Pinpoint the cell where the given text exists, returning its (x, y) midpoint coordinate. 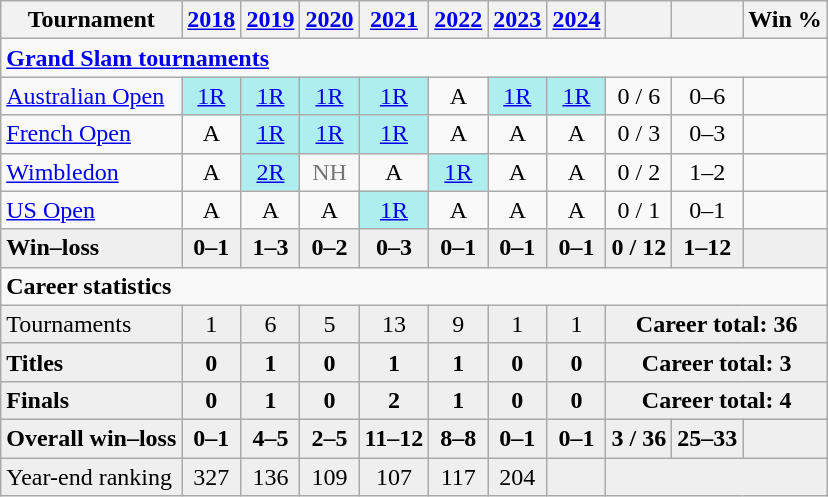
2018 (212, 20)
Overall win–loss (92, 438)
117 (458, 477)
107 (394, 477)
Career total: 36 (716, 324)
0 / 3 (639, 134)
0 / 2 (639, 172)
3 / 36 (639, 438)
1–3 (270, 248)
0–6 (708, 96)
0 / 6 (639, 96)
Career total: 4 (716, 400)
Wimbledon (92, 172)
2 (394, 400)
136 (270, 477)
Titles (92, 362)
Finals (92, 400)
Career statistics (414, 286)
Career total: 3 (716, 362)
4–5 (270, 438)
French Open (92, 134)
2020 (330, 20)
6 (270, 324)
NH (330, 172)
Win % (786, 20)
25–33 (708, 438)
109 (330, 477)
204 (518, 477)
0–2 (330, 248)
Australian Open (92, 96)
327 (212, 477)
0 / 12 (639, 248)
Tournament (92, 20)
2R (270, 172)
2019 (270, 20)
Win–loss (92, 248)
2–5 (330, 438)
2021 (394, 20)
1–12 (708, 248)
US Open (92, 210)
Grand Slam tournaments (414, 58)
2023 (518, 20)
2024 (576, 20)
Tournaments (92, 324)
11–12 (394, 438)
2022 (458, 20)
0 / 1 (639, 210)
Year-end ranking (92, 477)
1–2 (708, 172)
5 (330, 324)
9 (458, 324)
8–8 (458, 438)
13 (394, 324)
